For the text-containing cell, return its midpoint in [X, Y] coordinate format. 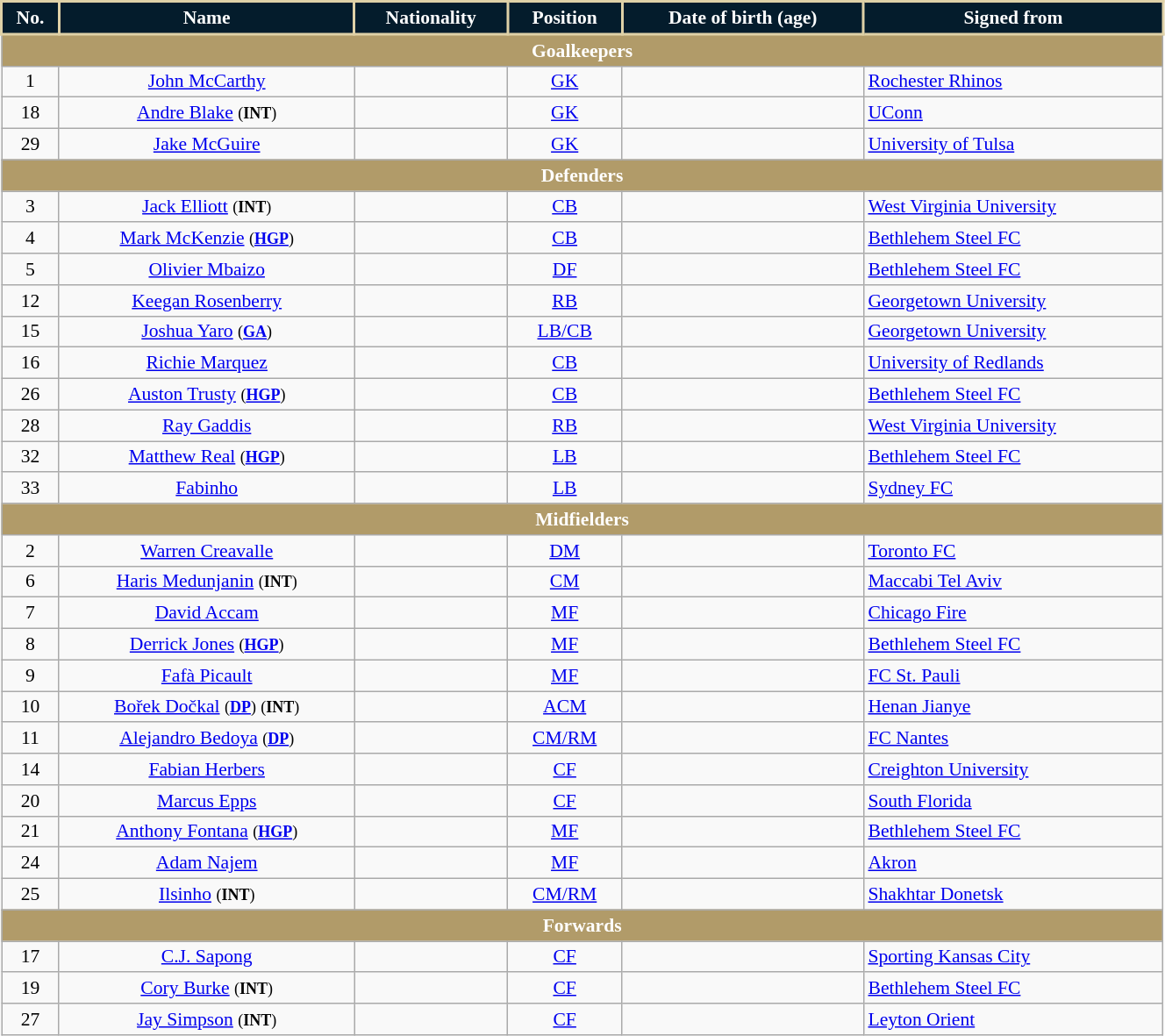
Henan Jianye [1012, 707]
Jay Simpson (INT) [206, 1019]
Derrick Jones (HGP) [206, 645]
Maccabi Tel Aviv [1012, 582]
Olivier Mbaizo [206, 269]
29 [31, 145]
Midfielders [582, 519]
18 [31, 113]
Shakhtar Donetsk [1012, 895]
17 [31, 957]
Richie Marquez [206, 363]
John McCarthy [206, 82]
27 [31, 1019]
Sporting Kansas City [1012, 957]
Fabian Herbers [206, 769]
15 [31, 332]
Leyton Orient [1012, 1019]
Auston Trusty (HGP) [206, 395]
Jack Elliott (INT) [206, 207]
Creighton University [1012, 769]
Haris Medunjanin (INT) [206, 582]
8 [31, 645]
Ray Gaddis [206, 425]
David Accam [206, 613]
26 [31, 395]
ACM [565, 707]
Warren Creavalle [206, 551]
14 [31, 769]
24 [31, 863]
University of Redlands [1012, 363]
Sydney FC [1012, 489]
Ilsinho (INT) [206, 895]
Alejandro Bedoya (DP) [206, 739]
Date of birth (age) [742, 18]
11 [31, 739]
FC Nantes [1012, 739]
Jake McGuire [206, 145]
Bořek Dočkal (DP) (INT) [206, 707]
33 [31, 489]
Anthony Fontana (HGP) [206, 832]
25 [31, 895]
Name [206, 18]
Cory Burke (INT) [206, 989]
7 [31, 613]
DM [565, 551]
Mark McKenzie (HGP) [206, 239]
Goalkeepers [582, 50]
FC St. Pauli [1012, 675]
Fabinho [206, 489]
University of Tulsa [1012, 145]
6 [31, 582]
Forwards [582, 925]
Keegan Rosenberry [206, 301]
20 [31, 801]
16 [31, 363]
28 [31, 425]
C.J. Sapong [206, 957]
2 [31, 551]
1 [31, 82]
4 [31, 239]
Akron [1012, 863]
32 [31, 457]
Defenders [582, 175]
CM [565, 582]
Chicago Fire [1012, 613]
Marcus Epps [206, 801]
3 [31, 207]
Signed from [1012, 18]
LB/CB [565, 332]
Position [565, 18]
12 [31, 301]
Rochester Rhinos [1012, 82]
South Florida [1012, 801]
21 [31, 832]
10 [31, 707]
5 [31, 269]
No. [31, 18]
Toronto FC [1012, 551]
UConn [1012, 113]
Andre Blake (INT) [206, 113]
DF [565, 269]
19 [31, 989]
Matthew Real (HGP) [206, 457]
Joshua Yaro (GA) [206, 332]
Fafà Picault [206, 675]
Nationality [431, 18]
9 [31, 675]
Adam Najem [206, 863]
